Return the (X, Y) coordinate for the center point of the cell that contains the specified text.  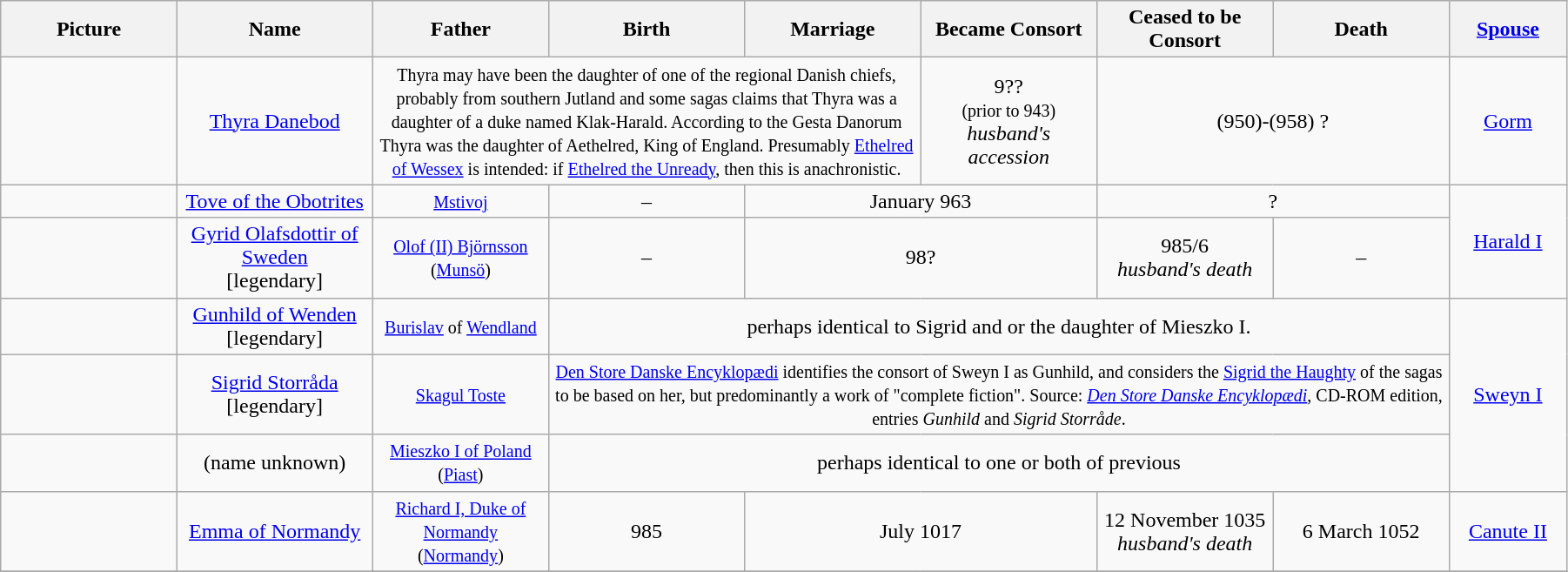
Birth (647, 30)
Picture (89, 30)
Gunhild of Wenden[legendary] (275, 326)
Gyrid Olafsdottir of Sweden[legendary] (275, 258)
(name unknown) (275, 463)
Sweyn I (1507, 394)
July 1017 (921, 531)
9??(prior to 943)husband's accession (1008, 121)
? (1272, 201)
Death (1361, 30)
985 (647, 531)
Emma of Normandy (275, 531)
Thyra Danebod (275, 121)
perhaps identical to Sigrid and or the daughter of Mieszko I. (999, 326)
985/6husband's death (1184, 258)
Burislav of Wendland (460, 326)
Olof (II) Björnsson(Munsö) (460, 258)
Tove of the Obotrites (275, 201)
Mstivoj (460, 201)
Richard I, Duke of Normandy(Normandy) (460, 531)
Became Consort (1008, 30)
Gorm (1507, 121)
Ceased to be Consort (1184, 30)
Canute II (1507, 531)
12 November 1035 husband's death (1184, 531)
Skagul Toste (460, 394)
perhaps identical to one or both of previous (999, 463)
98? (921, 258)
Spouse (1507, 30)
Mieszko I of Poland(Piast) (460, 463)
January 963 (921, 201)
(950)-(958) ? (1272, 121)
6 March 1052 (1361, 531)
Sigrid Storråda[legendary] (275, 394)
Father (460, 30)
Marriage (833, 30)
Harald I (1507, 241)
Name (275, 30)
